From the cell containing the given text, extract its center point as (x, y) coordinate. 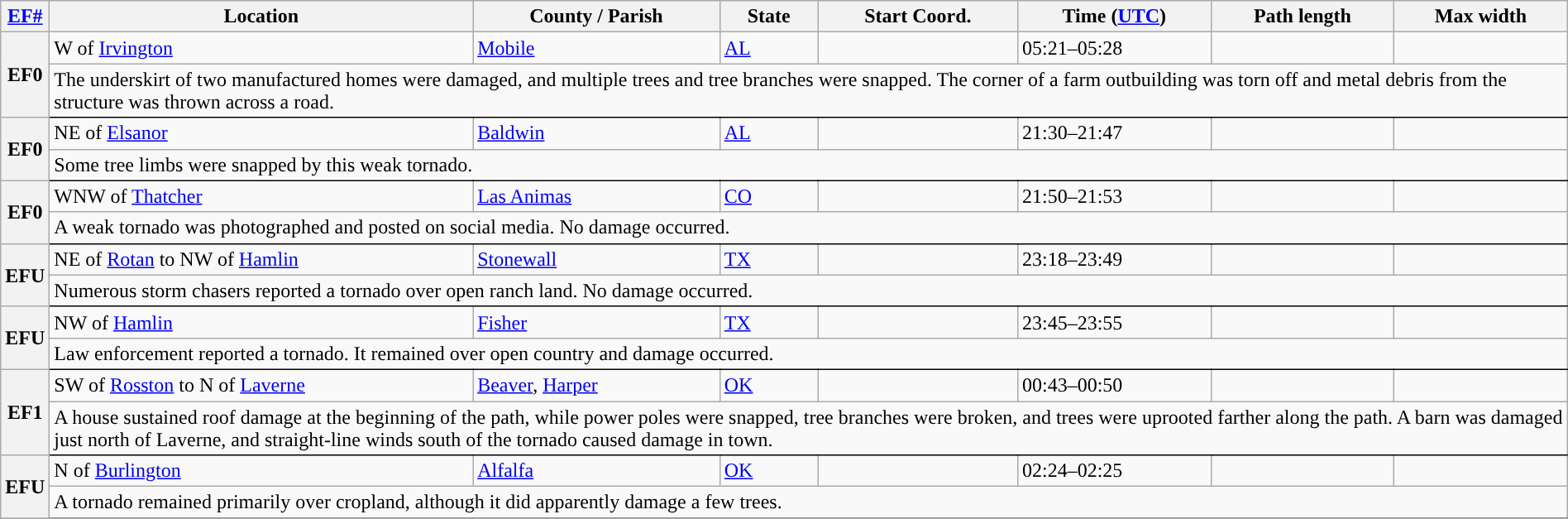
Start Coord. (918, 17)
05:21–05:28 (1114, 48)
W of Irvington (261, 48)
WNW of Thatcher (261, 196)
County / Parish (597, 17)
SW of Rosston to N of Laverne (261, 385)
A tornado remained primarily over cropland, although it did apparently damage a few trees. (809, 502)
EF1 (25, 412)
23:18–23:49 (1114, 259)
Mobile (597, 48)
NE of Rotan to NW of Hamlin (261, 259)
Numerous storm chasers reported a tornado over open ranch land. No damage occurred. (809, 291)
Law enforcement reported a tornado. It remained over open country and damage occurred. (809, 353)
State (769, 17)
00:43–00:50 (1114, 385)
Time (UTC) (1114, 17)
CO (769, 196)
Some tree limbs were snapped by this weak tornado. (809, 165)
Fisher (597, 322)
Path length (1302, 17)
N of Burlington (261, 471)
NW of Hamlin (261, 322)
A weak tornado was photographed and posted on social media. No damage occurred. (809, 228)
Alfalfa (597, 471)
NE of Elsanor (261, 133)
Location (261, 17)
21:30–21:47 (1114, 133)
EF# (25, 17)
02:24–02:25 (1114, 471)
Las Animas (597, 196)
Max width (1481, 17)
Baldwin (597, 133)
23:45–23:55 (1114, 322)
Stonewall (597, 259)
21:50–21:53 (1114, 196)
Beaver, Harper (597, 385)
